Identify which cell holds the provided text, then report its [x, y] central coordinate. 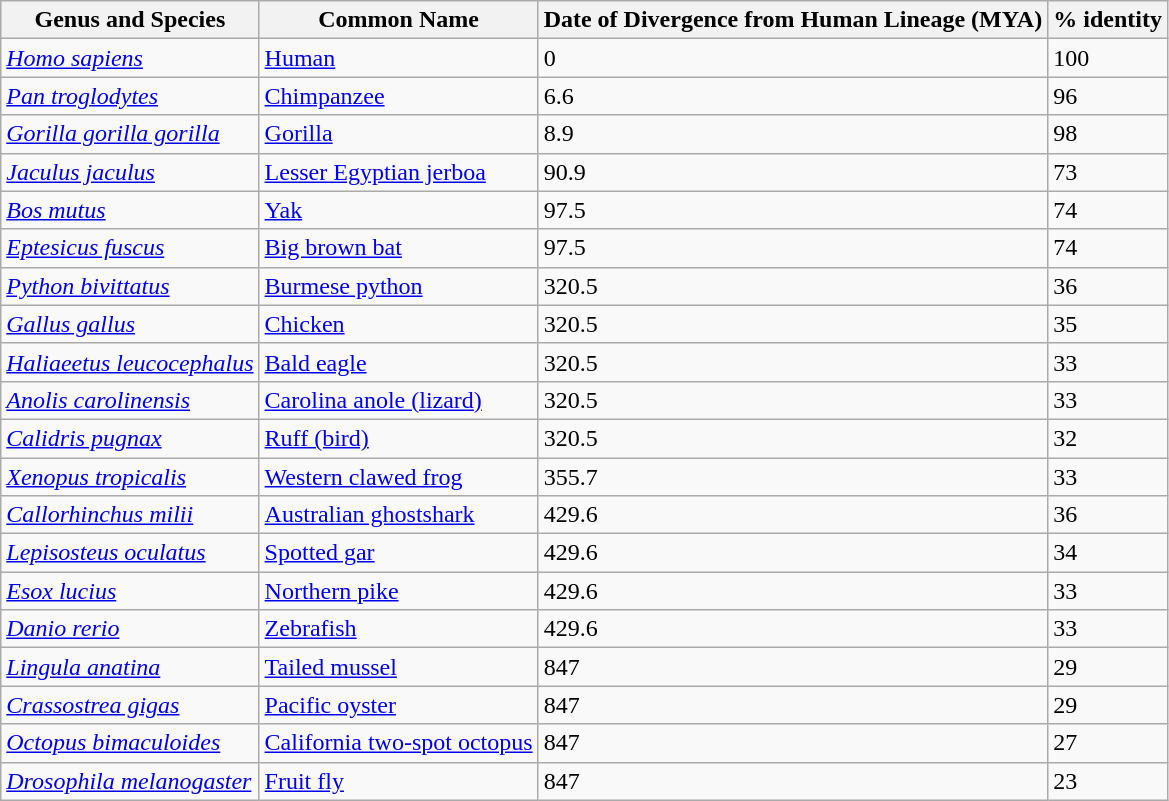
Spotted gar [398, 553]
Anolis carolinensis [130, 400]
Ruff (bird) [398, 438]
Gorilla gorilla gorilla [130, 134]
32 [1108, 438]
Xenopus tropicalis [130, 477]
Western clawed frog [398, 477]
Big brown bat [398, 248]
Lingula anatina [130, 667]
Common Name [398, 20]
23 [1108, 781]
8.9 [793, 134]
Northern pike [398, 591]
Bald eagle [398, 362]
Python bivittatus [130, 286]
Calidris pugnax [130, 438]
98 [1108, 134]
California two-spot octopus [398, 743]
% identity [1108, 20]
Callorhinchus milii [130, 515]
Pacific oyster [398, 705]
Carolina anole (lizard) [398, 400]
27 [1108, 743]
Lepisosteus oculatus [130, 553]
Jaculus jaculus [130, 172]
Lesser Egyptian jerboa [398, 172]
Pan troglodytes [130, 96]
Esox lucius [130, 591]
90.9 [793, 172]
6.6 [793, 96]
Gallus gallus [130, 324]
Burmese python [398, 286]
Crassostrea gigas [130, 705]
34 [1108, 553]
Octopus bimaculoides [130, 743]
Date of Divergence from Human Lineage (MYA) [793, 20]
Haliaeetus leucocephalus [130, 362]
355.7 [793, 477]
Chimpanzee [398, 96]
Australian ghostshark [398, 515]
0 [793, 58]
Tailed mussel [398, 667]
35 [1108, 324]
Homo sapiens [130, 58]
Gorilla [398, 134]
Genus and Species [130, 20]
73 [1108, 172]
100 [1108, 58]
Drosophila melanogaster [130, 781]
Eptesicus fuscus [130, 248]
Bos mutus [130, 210]
Human [398, 58]
Zebrafish [398, 629]
Danio rerio [130, 629]
Fruit fly [398, 781]
Chicken [398, 324]
Yak [398, 210]
96 [1108, 96]
